Determine the [X, Y] coordinate at the center of the cell enclosing the given text.  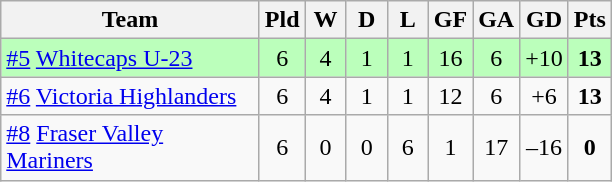
GD [544, 20]
–16 [544, 148]
GA [496, 20]
17 [496, 148]
GF [450, 20]
Team [130, 20]
#8 Fraser Valley Mariners [130, 148]
Pts [590, 20]
16 [450, 58]
+6 [544, 96]
+10 [544, 58]
W [326, 20]
Pld [282, 20]
12 [450, 96]
#5 Whitecaps U-23 [130, 58]
#6 Victoria Highlanders [130, 96]
D [366, 20]
L [408, 20]
